Locate the cell with the specified text and output its [X, Y] center coordinate. 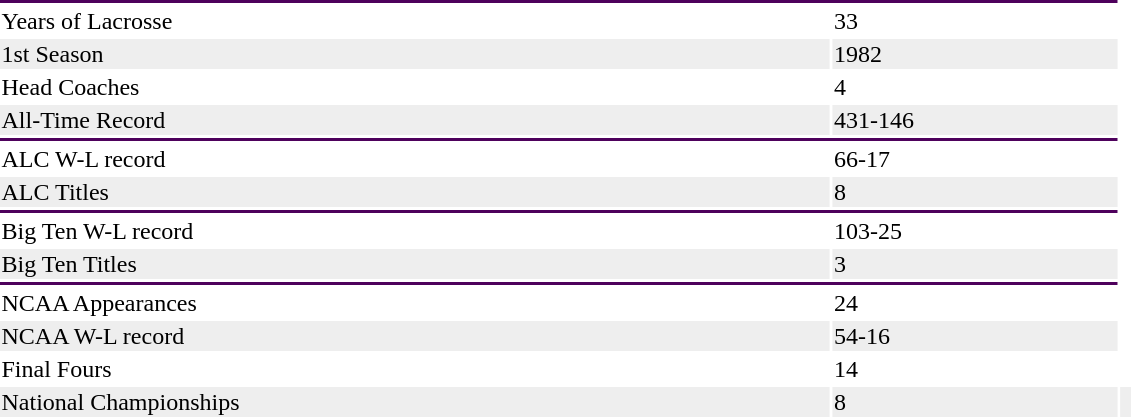
All-Time Record [415, 120]
Big Ten W-L record [415, 231]
103-25 [976, 231]
33 [976, 21]
1982 [976, 54]
NCAA Appearances [415, 303]
54-16 [976, 336]
Head Coaches [415, 87]
NCAA W-L record [415, 336]
ALC Titles [415, 192]
Final Fours [415, 369]
24 [976, 303]
3 [976, 264]
66-17 [976, 159]
14 [976, 369]
4 [976, 87]
431-146 [976, 120]
1st Season [415, 54]
National Championships [415, 402]
Years of Lacrosse [415, 21]
ALC W-L record [415, 159]
Big Ten Titles [415, 264]
